Search for the cell housing the specified text and yield its (x, y) center coordinate. 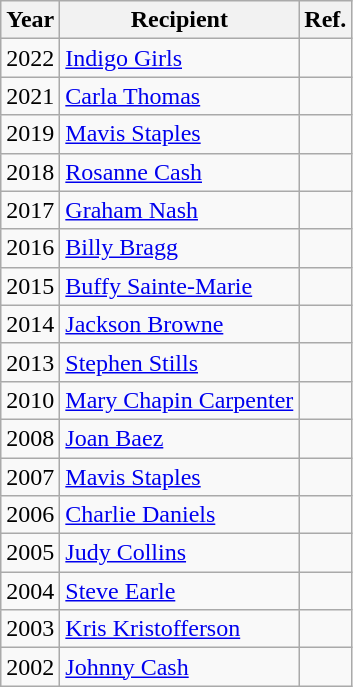
2004 (30, 591)
Rosanne Cash (180, 172)
Recipient (180, 20)
2005 (30, 553)
Mary Chapin Carpenter (180, 400)
2008 (30, 438)
2019 (30, 134)
2010 (30, 400)
Jackson Browne (180, 324)
Judy Collins (180, 553)
2021 (30, 96)
Charlie Daniels (180, 515)
2014 (30, 324)
Carla Thomas (180, 96)
2015 (30, 286)
2017 (30, 210)
2016 (30, 248)
Buffy Sainte-Marie (180, 286)
Kris Kristofferson (180, 629)
2018 (30, 172)
Graham Nash (180, 210)
Year (30, 20)
2007 (30, 477)
Stephen Stills (180, 362)
Indigo Girls (180, 58)
Billy Bragg (180, 248)
2022 (30, 58)
2013 (30, 362)
Steve Earle (180, 591)
2002 (30, 667)
Ref. (326, 20)
Joan Baez (180, 438)
Johnny Cash (180, 667)
2006 (30, 515)
2003 (30, 629)
